Capture the cell that displays the provided text and extract its (X, Y) central coordinate. 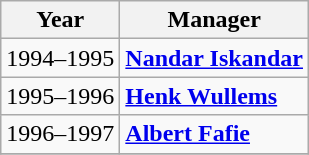
1996–1997 (60, 134)
Manager (214, 20)
1994–1995 (60, 58)
Albert Fafie (214, 134)
1995–1996 (60, 96)
Nandar Iskandar (214, 58)
Year (60, 20)
Henk Wullems (214, 96)
